Extract the (x, y) coordinate from the center of the cell holding the provided text.  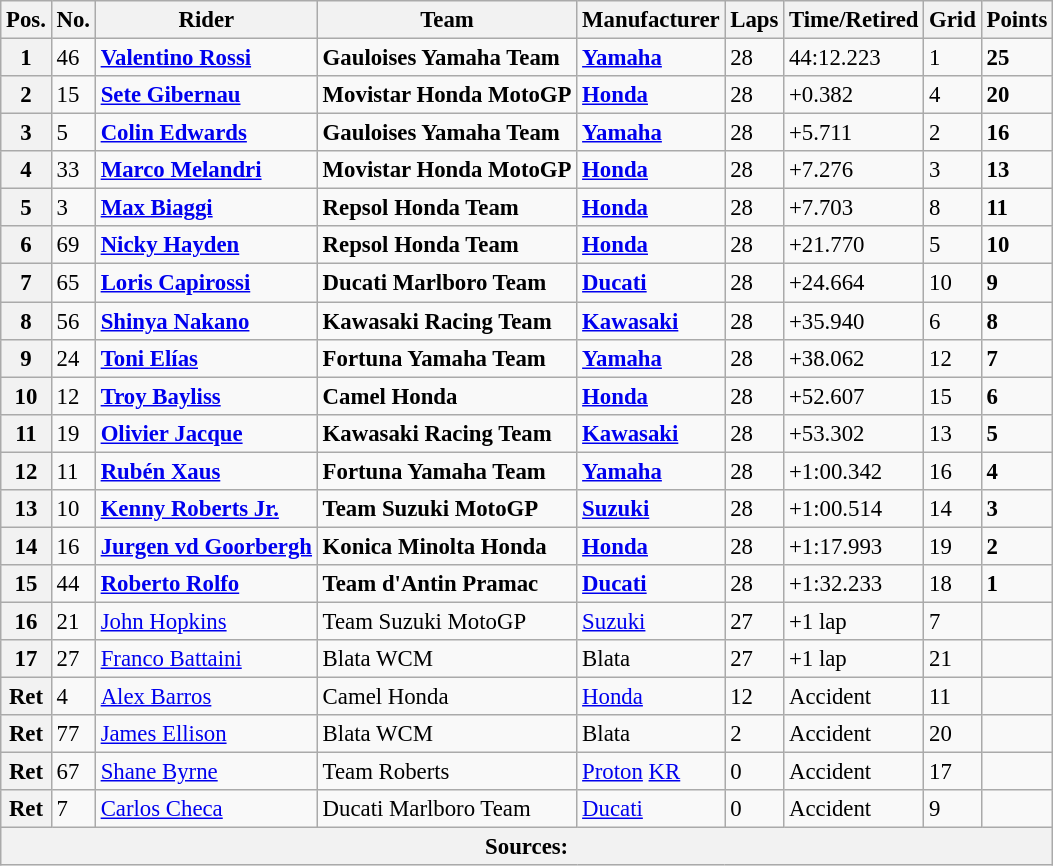
77 (73, 734)
Alex Barros (206, 697)
46 (73, 58)
Manufacturer (651, 20)
+52.607 (854, 396)
Franco Battaini (206, 659)
Laps (754, 20)
+24.664 (854, 283)
Max Biaggi (206, 208)
+1:00.514 (854, 509)
56 (73, 321)
+1:32.233 (854, 584)
+35.940 (854, 321)
Shane Byrne (206, 772)
Proton KR (651, 772)
Valentino Rossi (206, 58)
+0.382 (854, 95)
Loris Capirossi (206, 283)
65 (73, 283)
+7.276 (854, 170)
Team d'Antin Pramac (447, 584)
44 (73, 584)
James Ellison (206, 734)
Rider (206, 20)
No. (73, 20)
24 (73, 358)
+5.711 (854, 133)
+7.703 (854, 208)
18 (952, 584)
Carlos Checa (206, 809)
Shinya Nakano (206, 321)
Team Roberts (447, 772)
Points (1016, 20)
67 (73, 772)
69 (73, 245)
44:12.223 (854, 58)
Team (447, 20)
Olivier Jacque (206, 433)
Troy Bayliss (206, 396)
Jurgen vd Goorbergh (206, 546)
Rubén Xaus (206, 471)
Grid (952, 20)
Roberto Rolfo (206, 584)
Konica Minolta Honda (447, 546)
25 (1016, 58)
+1:00.342 (854, 471)
+38.062 (854, 358)
Time/Retired (854, 20)
Sete Gibernau (206, 95)
Nicky Hayden (206, 245)
Pos. (26, 20)
+1:17.993 (854, 546)
+21.770 (854, 245)
Toni Elías (206, 358)
33 (73, 170)
Sources: (527, 847)
+53.302 (854, 433)
Colin Edwards (206, 133)
Marco Melandri (206, 170)
Kenny Roberts Jr. (206, 509)
John Hopkins (206, 621)
